Return (x, y) of the center of cell containing provided text 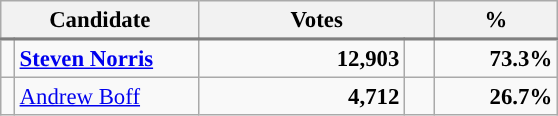
% (496, 20)
Candidate (100, 20)
26.7% (496, 96)
4,712 (302, 96)
12,903 (302, 58)
Votes (317, 20)
Andrew Boff (106, 96)
73.3% (496, 58)
Steven Norris (106, 58)
